Output the (x, y) coordinate of the center of the cell containing the given text.  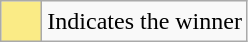
Indicates the winner (145, 22)
